Provide the (x, y) coordinate of the cell's center where the given text is located.  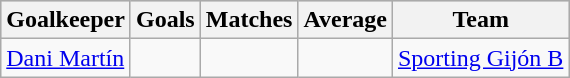
Matches (249, 20)
Team (480, 20)
Dani Martín (66, 58)
Sporting Gijón B (480, 58)
Goals (165, 20)
Average (346, 20)
Goalkeeper (66, 20)
